For the text-containing cell, return its midpoint in (x, y) coordinate format. 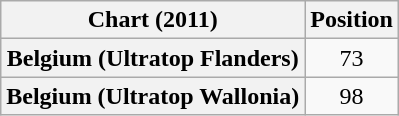
73 (352, 58)
Belgium (Ultratop Wallonia) (153, 96)
Chart (2011) (153, 20)
Belgium (Ultratop Flanders) (153, 58)
98 (352, 96)
Position (352, 20)
